Find where the given text appears and provide that cell's center as [x, y] coordinate. 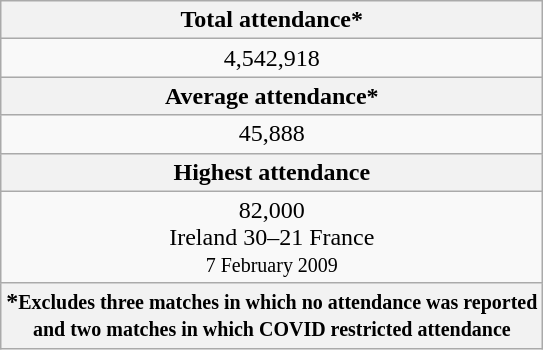
4,542,918 [272, 58]
Average attendance* [272, 96]
82,000 Ireland 30–21 France 7 February 2009 [272, 237]
45,888 [272, 134]
Total attendance* [272, 20]
*Excludes three matches in which no attendance was reported and two matches in which COVID restricted attendance [272, 316]
Highest attendance [272, 172]
